Scan for the cell matching the given text and deliver its [X, Y] coordinate at center. 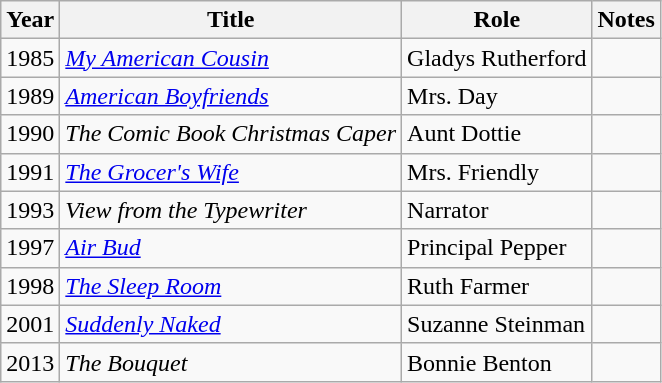
2013 [30, 362]
Suddenly Naked [231, 324]
Title [231, 20]
1985 [30, 58]
The Grocer's Wife [231, 172]
My American Cousin [231, 58]
Bonnie Benton [497, 362]
1989 [30, 96]
Mrs. Friendly [497, 172]
1997 [30, 248]
Mrs. Day [497, 96]
American Boyfriends [231, 96]
Air Bud [231, 248]
Suzanne Steinman [497, 324]
Principal Pepper [497, 248]
The Comic Book Christmas Caper [231, 134]
Year [30, 20]
1998 [30, 286]
Narrator [497, 210]
Notes [626, 20]
Gladys Rutherford [497, 58]
The Sleep Room [231, 286]
1991 [30, 172]
View from the Typewriter [231, 210]
1993 [30, 210]
Aunt Dottie [497, 134]
The Bouquet [231, 362]
Role [497, 20]
Ruth Farmer [497, 286]
1990 [30, 134]
2001 [30, 324]
